Pinpoint the cell where the given text exists, returning its (X, Y) midpoint coordinate. 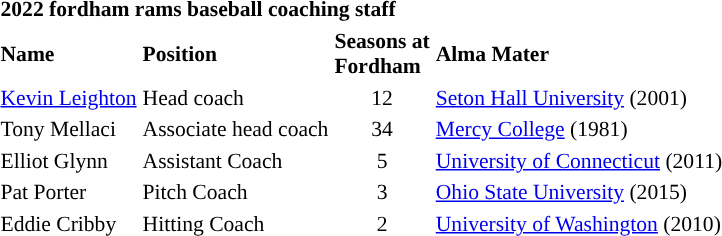
Associate head coach (236, 129)
12 (382, 98)
Head coach (236, 98)
Seasons atFordham (382, 53)
5 (382, 160)
Position (236, 53)
Pitch Coach (236, 192)
34 (382, 129)
Assistant Coach (236, 160)
3 (382, 192)
